From the cell containing the given text, extract its center point as [x, y] coordinate. 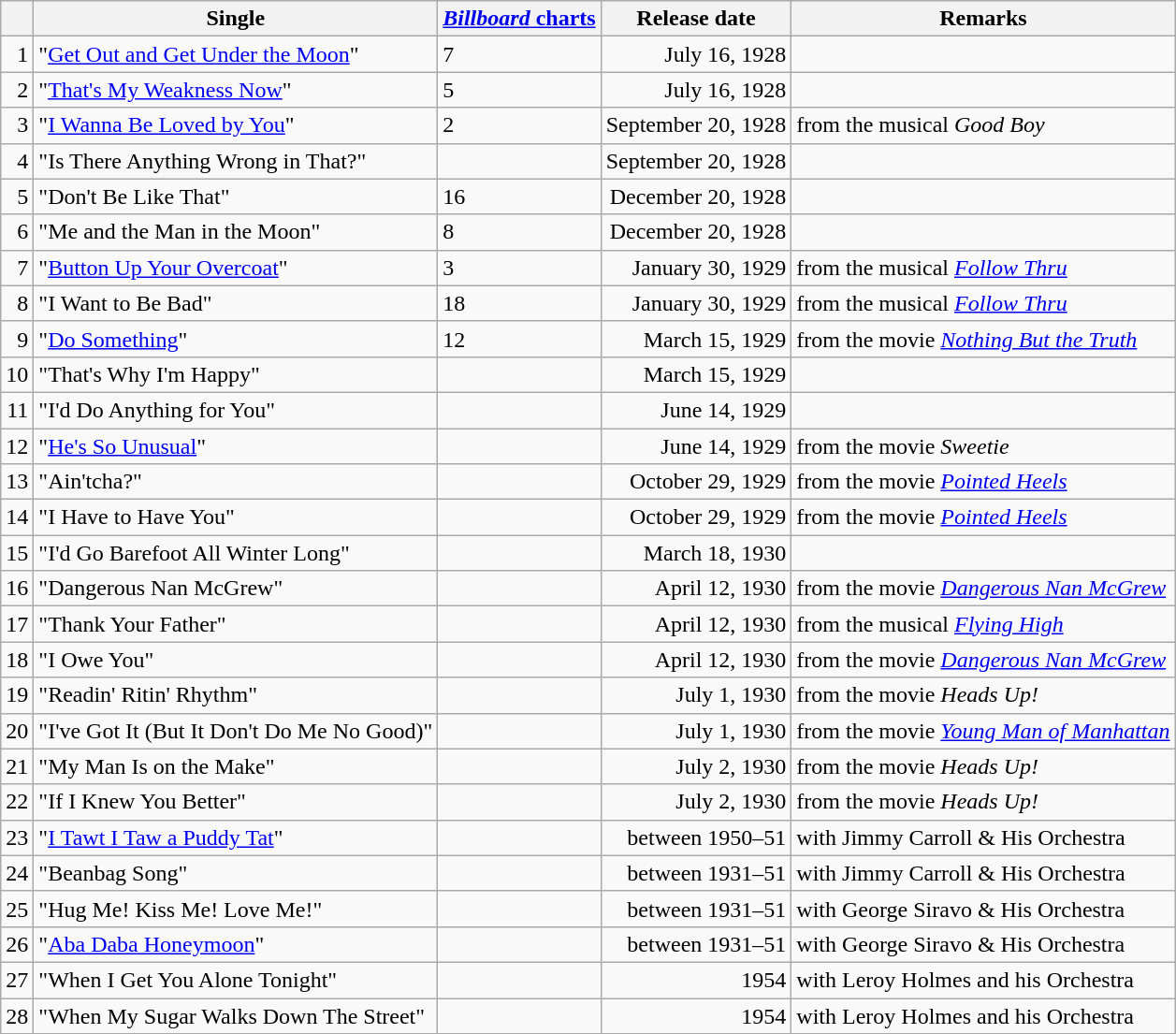
4 [17, 161]
"I Owe You" [236, 660]
"Thank Your Father" [236, 624]
"I Tawt I Taw a Puddy Tat" [236, 837]
23 [17, 837]
"Hug Me! Kiss Me! Love Me!" [236, 909]
10 [17, 374]
19 [17, 695]
24 [17, 873]
Remarks [983, 19]
between 1950–51 [696, 837]
"That's Why I'm Happy" [236, 374]
"Aba Daba Honeymoon" [236, 944]
"Readin' Ritin' Rhythm" [236, 695]
"Button Up Your Overcoat" [236, 268]
from the movie Nothing But the Truth [983, 339]
27 [17, 980]
"Get Out and Get Under the Moon" [236, 54]
Release date [696, 19]
"My Man Is on the Make" [236, 766]
6 [17, 232]
"If I Knew You Better" [236, 802]
"Do Something" [236, 339]
"He's So Unusual" [236, 446]
Single [236, 19]
"Dangerous Nan McGrew" [236, 589]
13 [17, 482]
"When My Sugar Walks Down The Street" [236, 1015]
11 [17, 410]
March 18, 1930 [696, 553]
from the movie Young Man of Manhattan [983, 731]
17 [17, 624]
Billboard charts [519, 19]
9 [17, 339]
28 [17, 1015]
"When I Get You Alone Tonight" [236, 980]
"I've Got It (But It Don't Do Me No Good)" [236, 731]
"Ain'tcha?" [236, 482]
14 [17, 517]
20 [17, 731]
"I Wanna Be Loved by You" [236, 125]
from the movie Sweetie [983, 446]
26 [17, 944]
from the musical Flying High [983, 624]
from the musical Good Boy [983, 125]
"That's My Weakness Now" [236, 90]
15 [17, 553]
"Don't Be Like That" [236, 197]
"Is There Anything Wrong in That?" [236, 161]
"I Have to Have You" [236, 517]
22 [17, 802]
"Beanbag Song" [236, 873]
"I'd Go Barefoot All Winter Long" [236, 553]
"I Want to Be Bad" [236, 303]
21 [17, 766]
25 [17, 909]
1 [17, 54]
"I'd Do Anything for You" [236, 410]
"Me and the Man in the Moon" [236, 232]
